Scan for the cell matching the given text and deliver its (X, Y) coordinate at center. 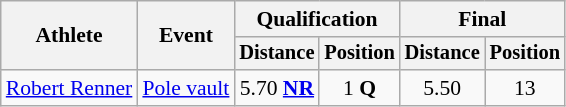
5.50 (442, 88)
13 (525, 88)
Pole vault (186, 88)
1 Q (359, 88)
Final (482, 19)
Athlete (70, 36)
Qualification (316, 19)
5.70 NR (276, 88)
Robert Renner (70, 88)
Event (186, 36)
